Pinpoint the cell where the given text exists, returning its [x, y] midpoint coordinate. 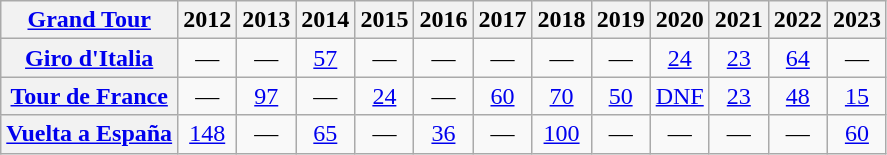
Grand Tour [90, 20]
2014 [326, 20]
36 [444, 134]
97 [266, 96]
2022 [798, 20]
2015 [384, 20]
Tour de France [90, 96]
2020 [680, 20]
64 [798, 58]
2023 [856, 20]
48 [798, 96]
57 [326, 58]
2012 [208, 20]
2021 [738, 20]
2017 [502, 20]
2016 [444, 20]
2019 [620, 20]
65 [326, 134]
Vuelta a España [90, 134]
2013 [266, 20]
DNF [680, 96]
70 [562, 96]
100 [562, 134]
15 [856, 96]
2018 [562, 20]
50 [620, 96]
148 [208, 134]
Giro d'Italia [90, 58]
